Locate the cell with the specified text and output its (X, Y) center coordinate. 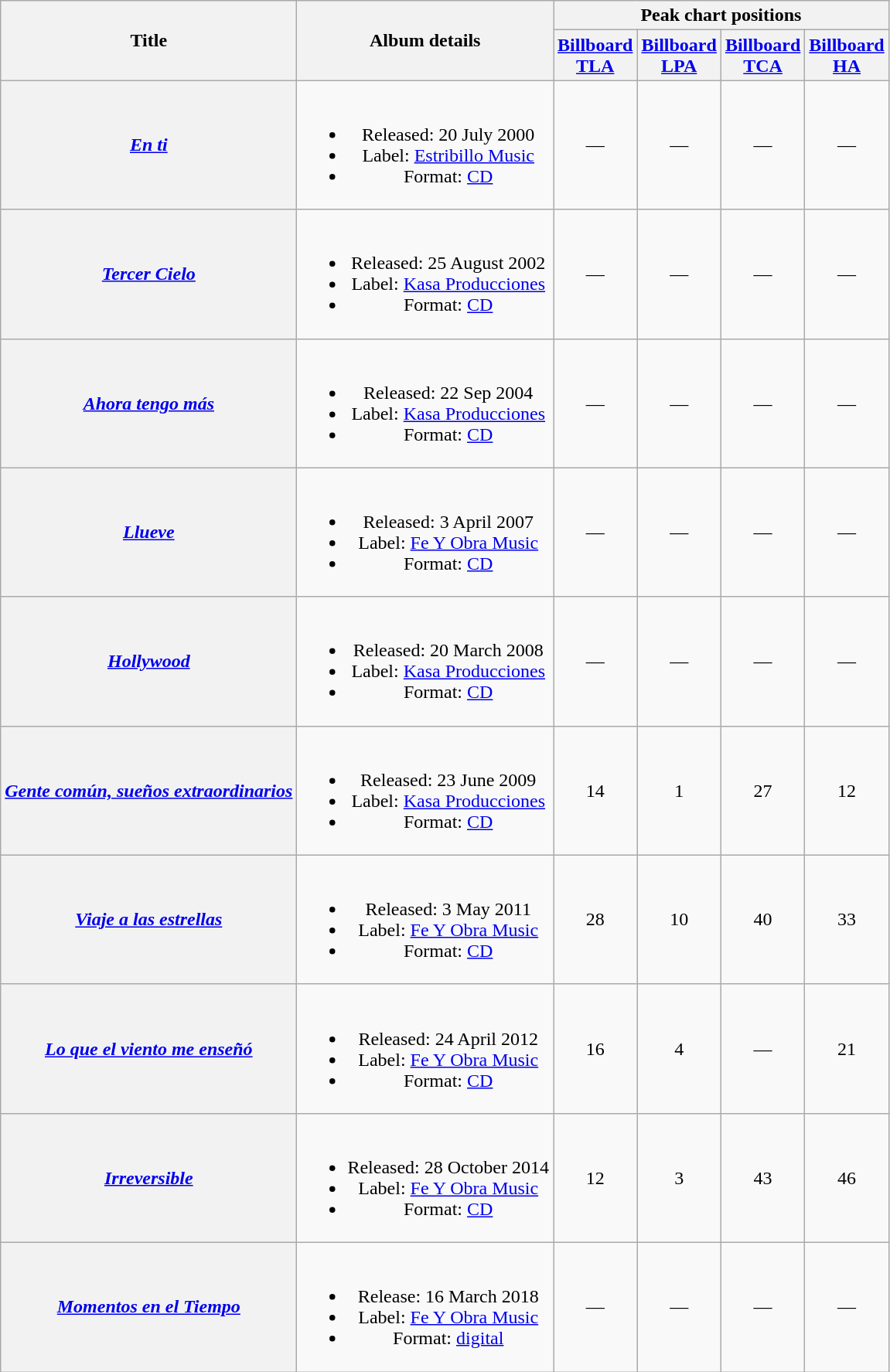
33 (847, 920)
Release: 16 March 2018Label: Fe Y Obra MusicFormat: digital (425, 1306)
Lo que el viento me enseñó (148, 1048)
27 (762, 790)
16 (595, 1048)
Released: 23 June 2009Label: Kasa ProduccionesFormat: CD (425, 790)
Llueve (148, 532)
BillboardHA (847, 56)
Released: 28 October 2014Label: Fe Y Obra MusicFormat: CD (425, 1178)
Viaje a las estrellas (148, 920)
BillboardLPA (679, 56)
Title (148, 40)
Released: 25 August 2002Label: Kasa ProduccionesFormat: CD (425, 274)
4 (679, 1048)
46 (847, 1178)
1 (679, 790)
Ahora tengo más (148, 403)
Hollywood (148, 662)
Released: 3 April 2007Label: Fe Y Obra MusicFormat: CD (425, 532)
21 (847, 1048)
40 (762, 920)
Released: 20 March 2008Label: Kasa ProduccionesFormat: CD (425, 662)
Released: 22 Sep 2004Label: Kasa ProduccionesFormat: CD (425, 403)
14 (595, 790)
43 (762, 1178)
Album details (425, 40)
Released: 20 July 2000Label: Estribillo MusicFormat: CD (425, 145)
10 (679, 920)
BillboardTLA (595, 56)
En ti (148, 145)
Gente común, sueños extraordinarios (148, 790)
Tercer Cielo (148, 274)
28 (595, 920)
Irreversible (148, 1178)
Released: 24 April 2012Label: Fe Y Obra MusicFormat: CD (425, 1048)
Peak chart positions (721, 15)
Released: 3 May 2011Label: Fe Y Obra MusicFormat: CD (425, 920)
3 (679, 1178)
BillboardTCA (762, 56)
Momentos en el Tiempo (148, 1306)
